For the text-containing cell, return its midpoint in [x, y] coordinate format. 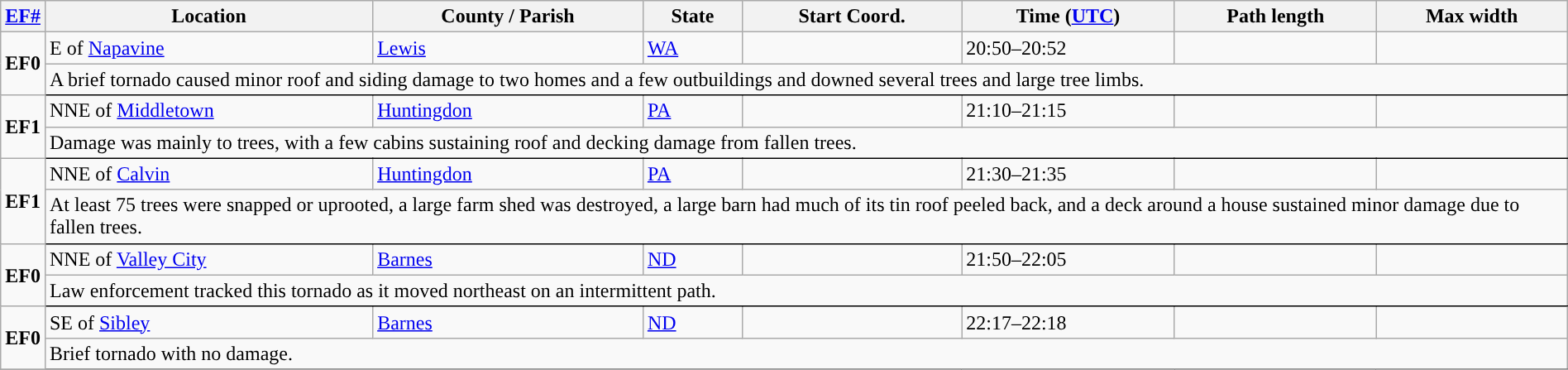
State [692, 17]
A brief tornado caused minor roof and siding damage to two homes and a few outbuildings and downed several trees and large tree limbs. [806, 79]
Brief tornado with no damage. [806, 353]
Damage was mainly to trees, with a few cabins sustaining roof and decking damage from fallen trees. [806, 142]
Location [208, 17]
21:50–22:05 [1068, 259]
E of Napavine [208, 48]
22:17–22:18 [1068, 322]
Max width [1472, 17]
Law enforcement tracked this tornado as it moved northeast on an intermittent path. [806, 291]
NNE of Middletown [208, 111]
Start Coord. [852, 17]
Path length [1275, 17]
NNE of Calvin [208, 174]
Time (UTC) [1068, 17]
20:50–20:52 [1068, 48]
SE of Sibley [208, 322]
21:10–21:15 [1068, 111]
County / Parish [508, 17]
Lewis [508, 48]
NNE of Valley City [208, 259]
WA [692, 48]
21:30–21:35 [1068, 174]
EF# [23, 17]
